Search for the cell housing the specified text and yield its [x, y] center coordinate. 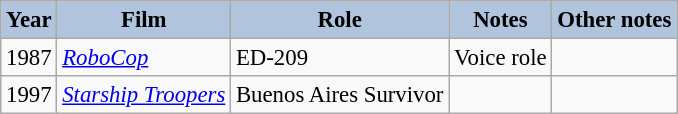
Year [29, 20]
1987 [29, 58]
1997 [29, 95]
Role [340, 20]
Other notes [614, 20]
Starship Troopers [144, 95]
Voice role [500, 58]
ED-209 [340, 58]
Buenos Aires Survivor [340, 95]
Film [144, 20]
RoboCop [144, 58]
Notes [500, 20]
